Determine the [X, Y] coordinate at the center of the cell enclosing the given text.  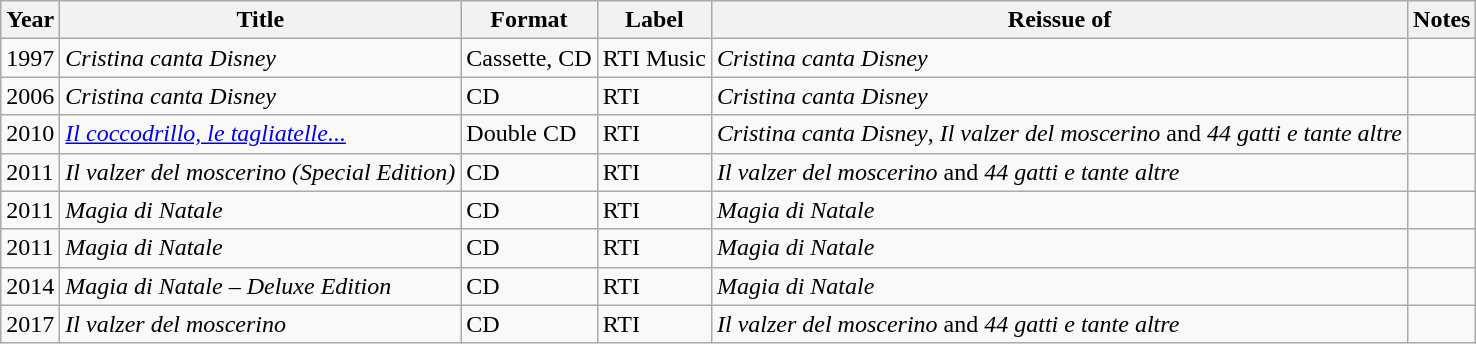
Il coccodrillo, le tagliatelle... [260, 134]
Magia di Natale – Deluxe Edition [260, 286]
Title [260, 20]
2006 [30, 96]
Reissue of [1059, 20]
Year [30, 20]
2014 [30, 286]
Double CD [529, 134]
Il valzer del moscerino [260, 324]
Il valzer del moscerino (Special Edition) [260, 172]
2017 [30, 324]
1997 [30, 58]
RTI Music [654, 58]
Cassette, CD [529, 58]
Format [529, 20]
Cristina canta Disney, Il valzer del moscerino and 44 gatti e tante altre [1059, 134]
Notes [1442, 20]
Label [654, 20]
2010 [30, 134]
